Identify which cell holds the provided text, then report its (X, Y) central coordinate. 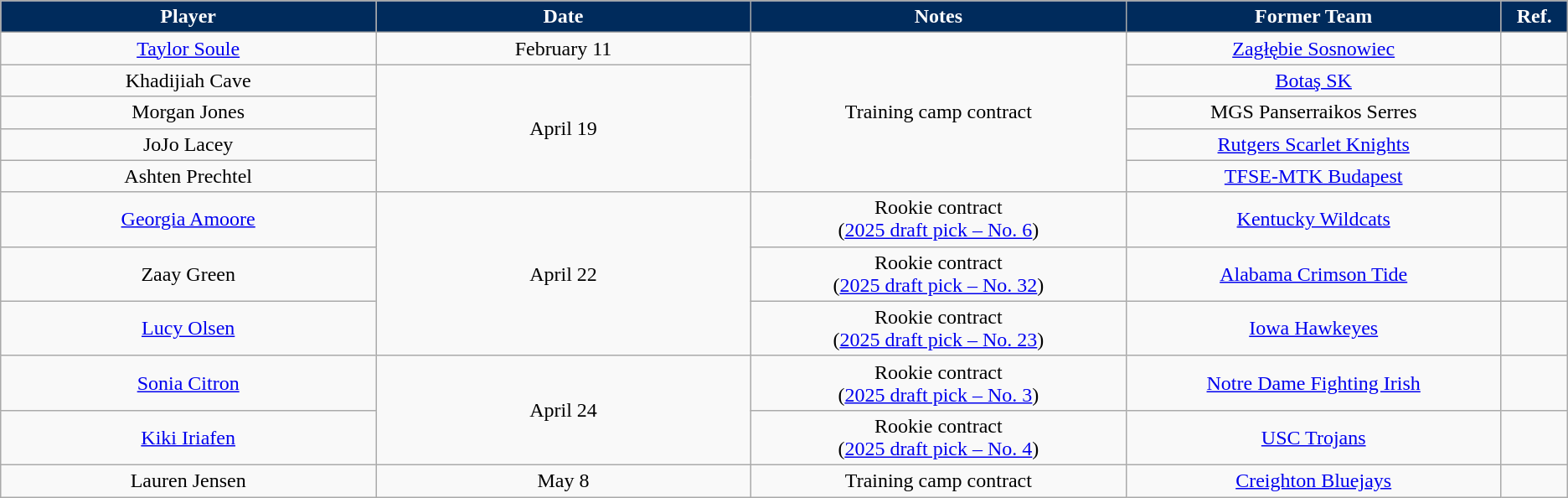
Notes (938, 17)
Player (188, 17)
Iowa Hawkeyes (1313, 329)
Rookie contract(2025 draft pick – No. 32) (938, 273)
Rookie contract(2025 draft pick – No. 3) (938, 382)
Georgia Amoore (188, 220)
February 11 (564, 49)
Morgan Jones (188, 112)
Zaay Green (188, 273)
Sonia Citron (188, 382)
Rookie contract(2025 draft pick – No. 23) (938, 329)
Creighton Bluejays (1313, 480)
April 19 (564, 128)
Alabama Crimson Tide (1313, 273)
April 22 (564, 273)
May 8 (564, 480)
USC Trojans (1313, 438)
Kentucky Wildcats (1313, 220)
JoJo Lacey (188, 144)
Lauren Jensen (188, 480)
Notre Dame Fighting Irish (1313, 382)
Kiki Iriafen (188, 438)
Ashten Prechtel (188, 176)
Botaş SK (1313, 80)
Taylor Soule (188, 49)
Zagłębie Sosnowiec (1313, 49)
Rutgers Scarlet Knights (1313, 144)
TFSE-MTK Budapest (1313, 176)
MGS Panserraikos Serres (1313, 112)
Lucy Olsen (188, 329)
Former Team (1313, 17)
April 24 (564, 410)
Ref. (1534, 17)
Rookie contract(2025 draft pick – No. 6) (938, 220)
Date (564, 17)
Khadijiah Cave (188, 80)
Rookie contract(2025 draft pick – No. 4) (938, 438)
